Return the [x, y] coordinate for the center point of the cell that contains the specified text.  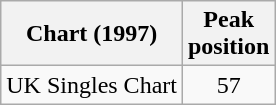
Chart (1997) [92, 34]
57 [228, 85]
UK Singles Chart [92, 85]
Peakposition [228, 34]
